Search for the cell housing the specified text and yield its (X, Y) center coordinate. 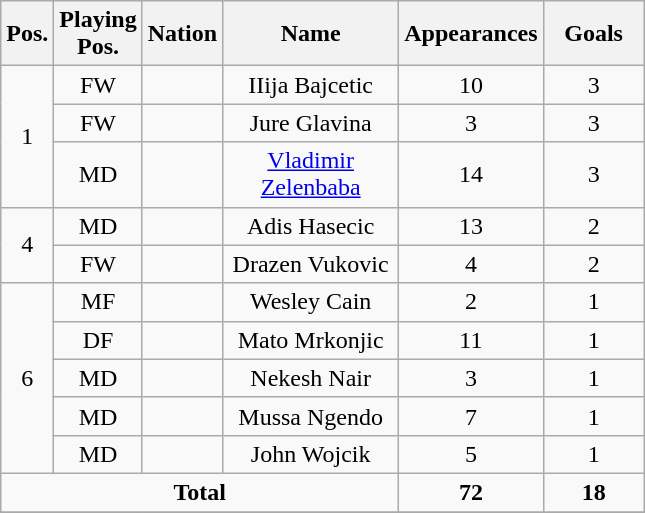
13 (471, 226)
14 (471, 174)
Adis Hasecic (311, 226)
Nation (182, 34)
Playing Pos. (98, 34)
18 (594, 492)
5 (471, 454)
Nekesh Nair (311, 378)
Mato Mrkonjic (311, 340)
11 (471, 340)
Name (311, 34)
Goals (594, 34)
Wesley Cain (311, 302)
10 (471, 85)
Appearances (471, 34)
DF (98, 340)
Mussa Ngendo (311, 416)
Drazen Vukovic (311, 264)
MF (98, 302)
John Wojcik (311, 454)
Pos. (28, 34)
Jure Glavina (311, 123)
7 (471, 416)
Total (200, 492)
IIija Bajcetic (311, 85)
Vladimir Zelenbaba (311, 174)
6 (28, 378)
72 (471, 492)
